Capture the cell that displays the provided text and extract its (x, y) central coordinate. 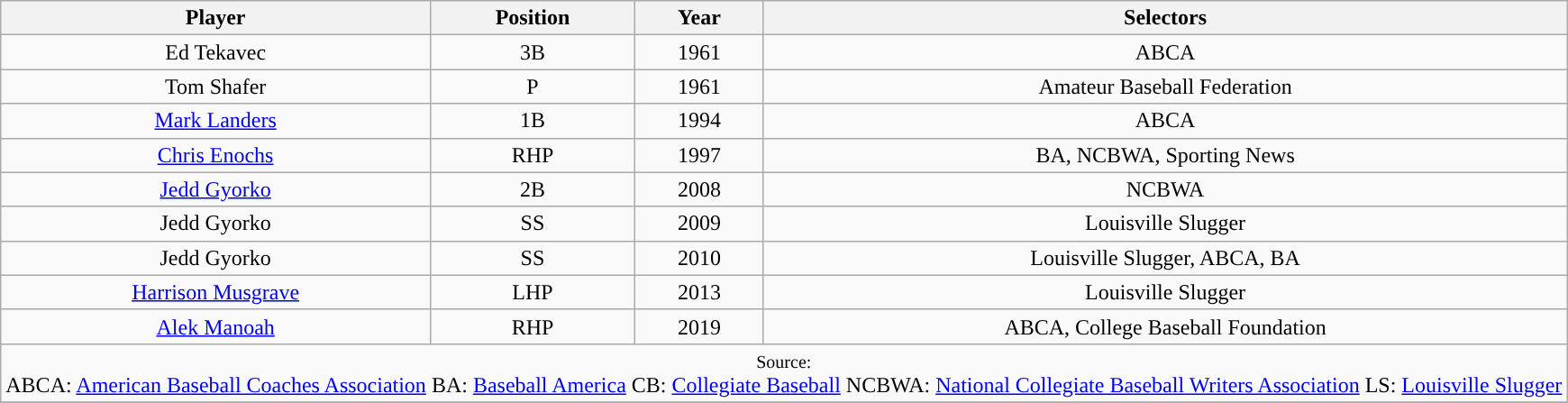
2009 (699, 224)
Mark Landers (216, 121)
1B (533, 121)
Alek Manoah (216, 326)
2008 (699, 189)
Amateur Baseball Federation (1165, 87)
Tom Shafer (216, 87)
2B (533, 189)
LHP (533, 292)
Ed Tekavec (216, 52)
2010 (699, 258)
2019 (699, 326)
ABCA, College Baseball Foundation (1165, 326)
P (533, 87)
1997 (699, 155)
Louisville Slugger, ABCA, BA (1165, 258)
NCBWA (1165, 189)
1994 (699, 121)
Position (533, 18)
3B (533, 52)
Selectors (1165, 18)
Harrison Musgrave (216, 292)
Player (216, 18)
2013 (699, 292)
BA, NCBWA, Sporting News (1165, 155)
Year (699, 18)
Chris Enochs (216, 155)
